Search for the cell housing the specified text and yield its (x, y) center coordinate. 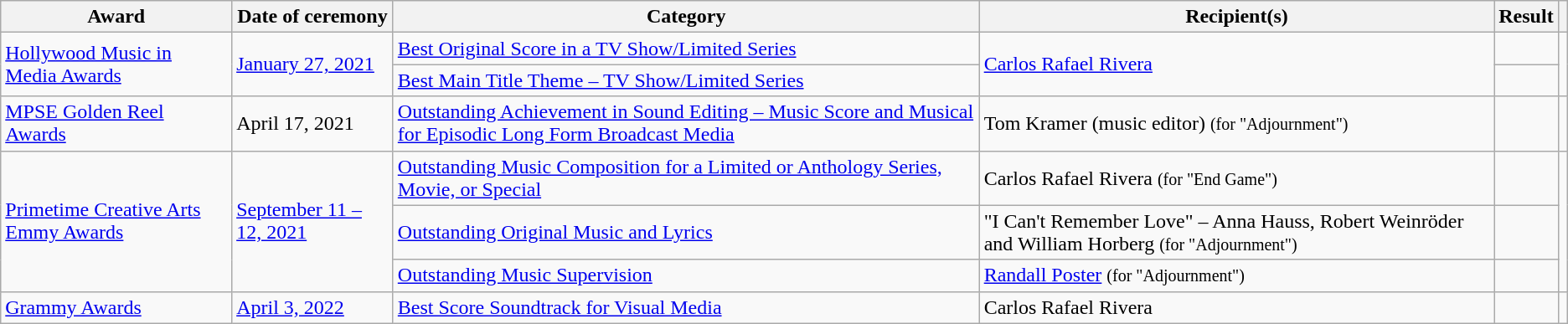
Outstanding Original Music and Lyrics (686, 233)
April 17, 2021 (313, 124)
Outstanding Achievement in Sound Editing – Music Score and Musical for Episodic Long Form Broadcast Media (686, 124)
Tom Kramer (music editor) (for "Adjournment") (1236, 124)
"I Can't Remember Love" – Anna Hauss, Robert Weinröder and William Horberg (for "Adjournment") (1236, 233)
Randall Poster (for "Adjournment") (1236, 275)
Primetime Creative Arts Emmy Awards (116, 221)
Grammy Awards (116, 307)
Award (116, 17)
MPSE Golden Reel Awards (116, 124)
Outstanding Music Composition for a Limited or Anthology Series, Movie, or Special (686, 177)
September 11 – 12, 2021 (313, 221)
April 3, 2022 (313, 307)
Best Main Title Theme – TV Show/Limited Series (686, 80)
Hollywood Music in Media Awards (116, 64)
Carlos Rafael Rivera (for "End Game") (1236, 177)
Best Score Soundtrack for Visual Media (686, 307)
Category (686, 17)
Result (1526, 17)
Date of ceremony (313, 17)
Outstanding Music Supervision (686, 275)
January 27, 2021 (313, 64)
Best Original Score in a TV Show/Limited Series (686, 49)
Recipient(s) (1236, 17)
